Provide the (X, Y) coordinate of the cell's center where the given text is located.  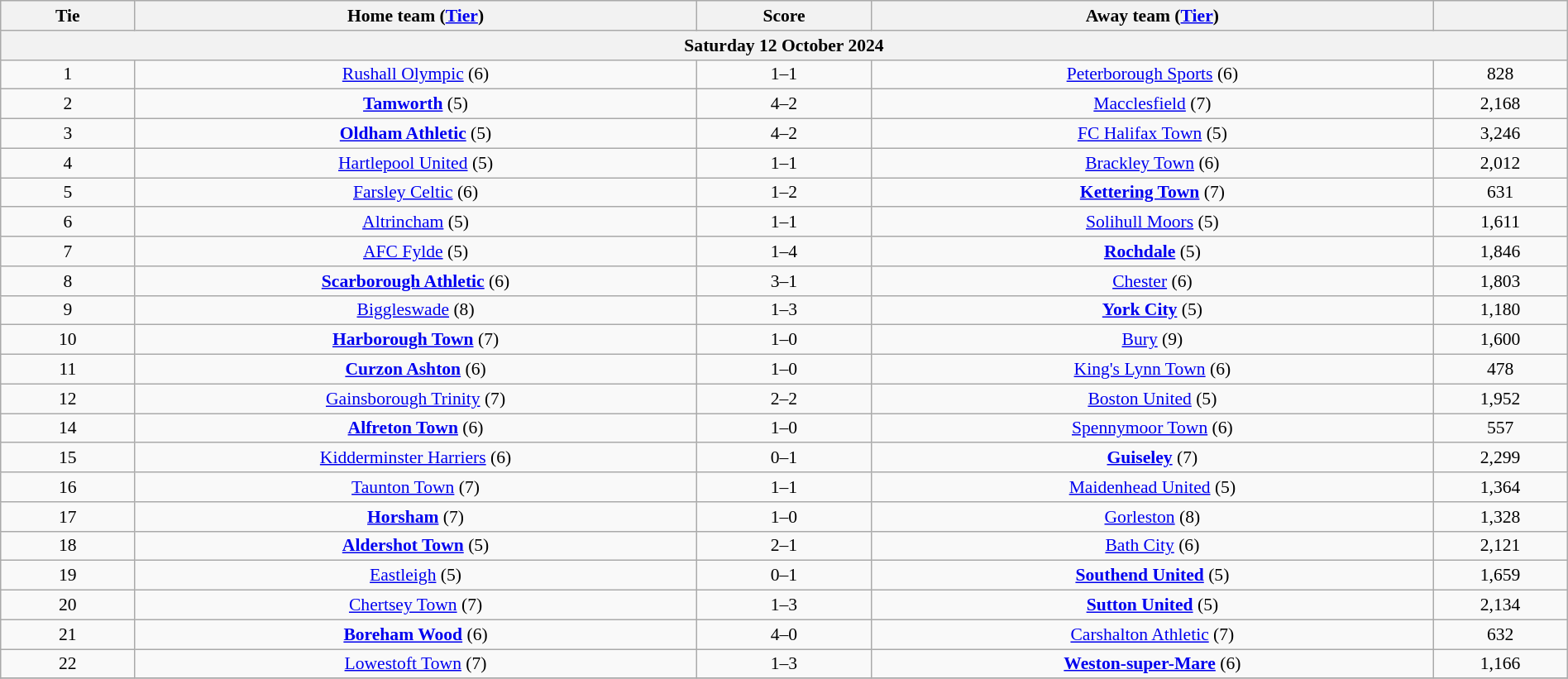
Macclesfield (7) (1153, 104)
19 (68, 576)
Solihull Moors (5) (1153, 222)
17 (68, 517)
14 (68, 428)
1 (68, 74)
3,246 (1500, 134)
Brackley Town (6) (1153, 163)
Oldham Athletic (5) (415, 134)
Scarborough Athletic (6) (415, 281)
1–2 (784, 193)
Hartlepool United (5) (415, 163)
Home team (Tier) (415, 16)
Gainsborough Trinity (7) (415, 399)
632 (1500, 634)
King's Lynn Town (6) (1153, 370)
12 (68, 399)
4 (68, 163)
Kidderminster Harriers (6) (415, 458)
Away team (Tier) (1153, 16)
1,611 (1500, 222)
FC Halifax Town (5) (1153, 134)
Curzon Ashton (6) (415, 370)
Southend United (5) (1153, 576)
3 (68, 134)
9 (68, 310)
Rochdale (5) (1153, 251)
2 (68, 104)
557 (1500, 428)
Eastleigh (5) (415, 576)
Chertsey Town (7) (415, 605)
Horsham (7) (415, 517)
Lowestoft Town (7) (415, 664)
Biggleswade (8) (415, 310)
Altrincham (5) (415, 222)
1,952 (1500, 399)
1,180 (1500, 310)
Peterborough Sports (6) (1153, 74)
1,846 (1500, 251)
Farsley Celtic (6) (415, 193)
Tie (68, 16)
Score (784, 16)
2,299 (1500, 458)
2–2 (784, 399)
Boreham Wood (6) (415, 634)
20 (68, 605)
Harborough Town (7) (415, 340)
Saturday 12 October 2024 (784, 45)
7 (68, 251)
4–0 (784, 634)
Kettering Town (7) (1153, 193)
Sutton United (5) (1153, 605)
828 (1500, 74)
2–1 (784, 546)
631 (1500, 193)
1,803 (1500, 281)
Spennymoor Town (6) (1153, 428)
8 (68, 281)
2,168 (1500, 104)
Bury (9) (1153, 340)
Taunton Town (7) (415, 487)
Guiseley (7) (1153, 458)
Weston-super-Mare (6) (1153, 664)
22 (68, 664)
Gorleston (8) (1153, 517)
Alfreton Town (6) (415, 428)
1,328 (1500, 517)
1,659 (1500, 576)
16 (68, 487)
Bath City (6) (1153, 546)
10 (68, 340)
2,121 (1500, 546)
York City (5) (1153, 310)
AFC Fylde (5) (415, 251)
Carshalton Athletic (7) (1153, 634)
3–1 (784, 281)
1–4 (784, 251)
Tamworth (5) (415, 104)
2,134 (1500, 605)
478 (1500, 370)
Maidenhead United (5) (1153, 487)
Aldershot Town (5) (415, 546)
18 (68, 546)
2,012 (1500, 163)
15 (68, 458)
5 (68, 193)
Boston United (5) (1153, 399)
6 (68, 222)
1,600 (1500, 340)
11 (68, 370)
1,364 (1500, 487)
Chester (6) (1153, 281)
Rushall Olympic (6) (415, 74)
1,166 (1500, 664)
21 (68, 634)
